Output the [x, y] coordinate of the center of the cell containing the given text.  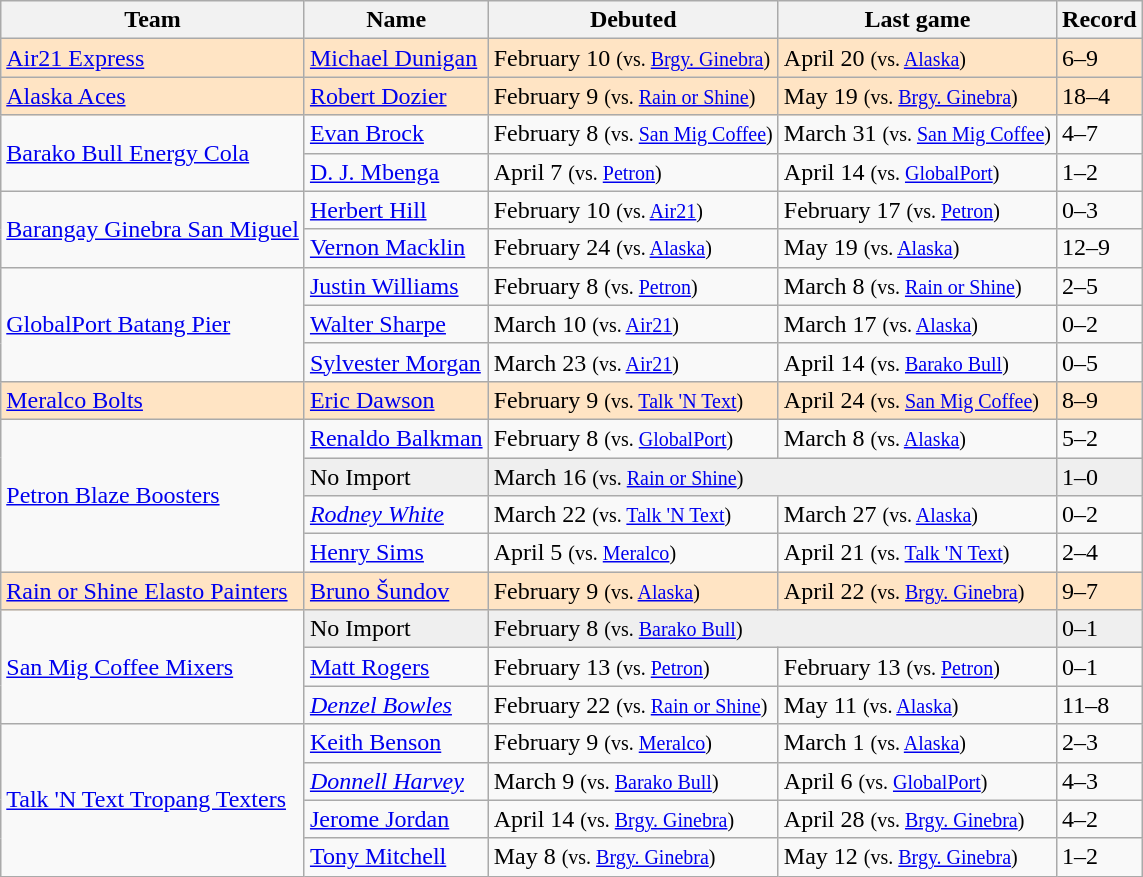
May 11 (vs. Alaska) [917, 705]
Henry Sims [396, 553]
4–3 [1100, 781]
Debuted [633, 20]
San Mig Coffee Mixers [153, 667]
18–4 [1100, 96]
Keith Benson [396, 743]
Rain or Shine Elasto Painters [153, 591]
Walter Sharpe [396, 324]
March 23 (vs. Air21) [633, 362]
Talk 'N Text Tropang Texters [153, 800]
February 8 (vs. Petron) [633, 286]
Denzel Bowles [396, 705]
February 17 (vs. Petron) [917, 210]
April 6 (vs. GlobalPort) [917, 781]
Evan Brock [396, 134]
2–3 [1100, 743]
Petron Blaze Boosters [153, 495]
April 28 (vs. Brgy. Ginebra) [917, 819]
Vernon Macklin [396, 248]
February 8 (vs. San Mig Coffee) [633, 134]
April 14 (vs. Barako Bull) [917, 362]
February 24 (vs. Alaska) [633, 248]
2–4 [1100, 553]
12–9 [1100, 248]
Barangay Ginebra San Miguel [153, 229]
Donnell Harvey [396, 781]
February 8 (vs. Barako Bull) [772, 629]
March 1 (vs. Alaska) [917, 743]
May 8 (vs. Brgy. Ginebra) [633, 857]
March 27 (vs. Alaska) [917, 515]
April 22 (vs. Brgy. Ginebra) [917, 591]
Air21 Express [153, 58]
Barako Bull Energy Cola [153, 153]
Justin Williams [396, 286]
4–2 [1100, 819]
11–8 [1100, 705]
1–0 [1100, 477]
Sylvester Morgan [396, 362]
April 14 (vs. GlobalPort) [917, 172]
Herbert Hill [396, 210]
Jerome Jordan [396, 819]
Tony Mitchell [396, 857]
February 9 (vs. Rain or Shine) [633, 96]
February 9 (vs. Alaska) [633, 591]
March 8 (vs. Alaska) [917, 438]
April 14 (vs. Brgy. Ginebra) [633, 819]
Name [396, 20]
May 19 (vs. Brgy. Ginebra) [917, 96]
February 10 (vs. Brgy. Ginebra) [633, 58]
Alaska Aces [153, 96]
8–9 [1100, 400]
5–2 [1100, 438]
D. J. Mbenga [396, 172]
February 9 (vs. Meralco) [633, 743]
March 16 (vs. Rain or Shine) [772, 477]
0–5 [1100, 362]
April 7 (vs. Petron) [633, 172]
April 21 (vs. Talk 'N Text) [917, 553]
Record [1100, 20]
9–7 [1100, 591]
March 22 (vs. Talk 'N Text) [633, 515]
April 24 (vs. San Mig Coffee) [917, 400]
Michael Dunigan [396, 58]
April 5 (vs. Meralco) [633, 553]
February 9 (vs. Talk 'N Text) [633, 400]
February 8 (vs. GlobalPort) [633, 438]
Eric Dawson [396, 400]
2–5 [1100, 286]
Team [153, 20]
May 12 (vs. Brgy. Ginebra) [917, 857]
March 31 (vs. San Mig Coffee) [917, 134]
Renaldo Balkman [396, 438]
Rodney White [396, 515]
March 10 (vs. Air21) [633, 324]
February 10 (vs. Air21) [633, 210]
March 17 (vs. Alaska) [917, 324]
6–9 [1100, 58]
April 20 (vs. Alaska) [917, 58]
Last game [917, 20]
Matt Rogers [396, 667]
0–3 [1100, 210]
Meralco Bolts [153, 400]
4–7 [1100, 134]
May 19 (vs. Alaska) [917, 248]
Bruno Šundov [396, 591]
GlobalPort Batang Pier [153, 324]
February 22 (vs. Rain or Shine) [633, 705]
March 8 (vs. Rain or Shine) [917, 286]
Robert Dozier [396, 96]
March 9 (vs. Barako Bull) [633, 781]
